Pinpoint the cell where the given text exists, returning its [X, Y] midpoint coordinate. 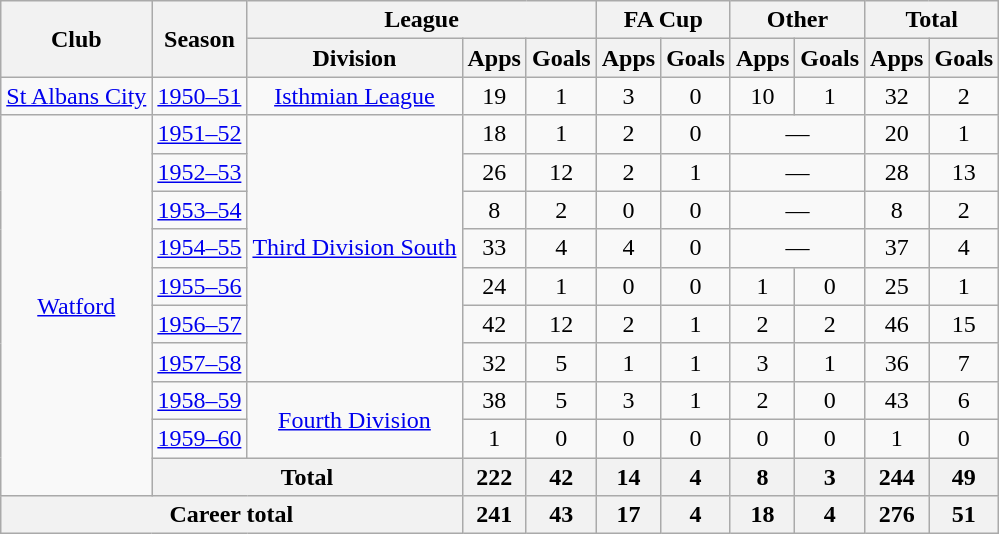
7 [964, 362]
17 [628, 515]
20 [897, 134]
51 [964, 515]
Division [354, 58]
Watford [76, 306]
1951–52 [200, 134]
14 [628, 477]
Club [76, 39]
Third Division South [354, 248]
1958–59 [200, 400]
1952–53 [200, 172]
Season [200, 39]
244 [897, 477]
Career total [232, 515]
1953–54 [200, 210]
Isthmian League [354, 96]
Fourth Division [354, 419]
1959–60 [200, 438]
24 [494, 286]
49 [964, 477]
FA Cup [663, 20]
241 [494, 515]
1954–55 [200, 248]
37 [897, 248]
1956–57 [200, 324]
46 [897, 324]
St Albans City [76, 96]
25 [897, 286]
28 [897, 172]
13 [964, 172]
League [422, 20]
222 [494, 477]
36 [897, 362]
26 [494, 172]
33 [494, 248]
10 [762, 96]
15 [964, 324]
1957–58 [200, 362]
38 [494, 400]
6 [964, 400]
Other [797, 20]
276 [897, 515]
1950–51 [200, 96]
19 [494, 96]
1955–56 [200, 286]
